Search for the cell housing the specified text and yield its [X, Y] center coordinate. 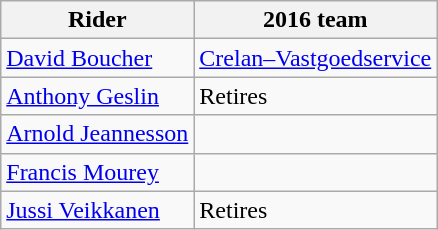
Anthony Geslin [98, 96]
Francis Mourey [98, 172]
Arnold Jeannesson [98, 134]
David Boucher [98, 58]
2016 team [316, 20]
Jussi Veikkanen [98, 210]
Rider [98, 20]
Crelan–Vastgoedservice [316, 58]
